Provide the [x, y] coordinate of the cell's center where the given text is located.  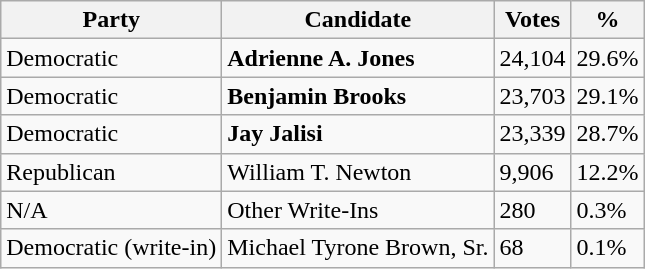
Benjamin Brooks [358, 96]
12.2% [608, 172]
23,339 [532, 134]
% [608, 20]
29.6% [608, 58]
9,906 [532, 172]
Candidate [358, 20]
280 [532, 210]
William T. Newton [358, 172]
0.3% [608, 210]
23,703 [532, 96]
Republican [112, 172]
24,104 [532, 58]
Adrienne A. Jones [358, 58]
Michael Tyrone Brown, Sr. [358, 248]
28.7% [608, 134]
Votes [532, 20]
Other Write-Ins [358, 210]
0.1% [608, 248]
N/A [112, 210]
68 [532, 248]
29.1% [608, 96]
Party [112, 20]
Democratic (write-in) [112, 248]
Jay Jalisi [358, 134]
